Search for the cell housing the specified text and yield its [x, y] center coordinate. 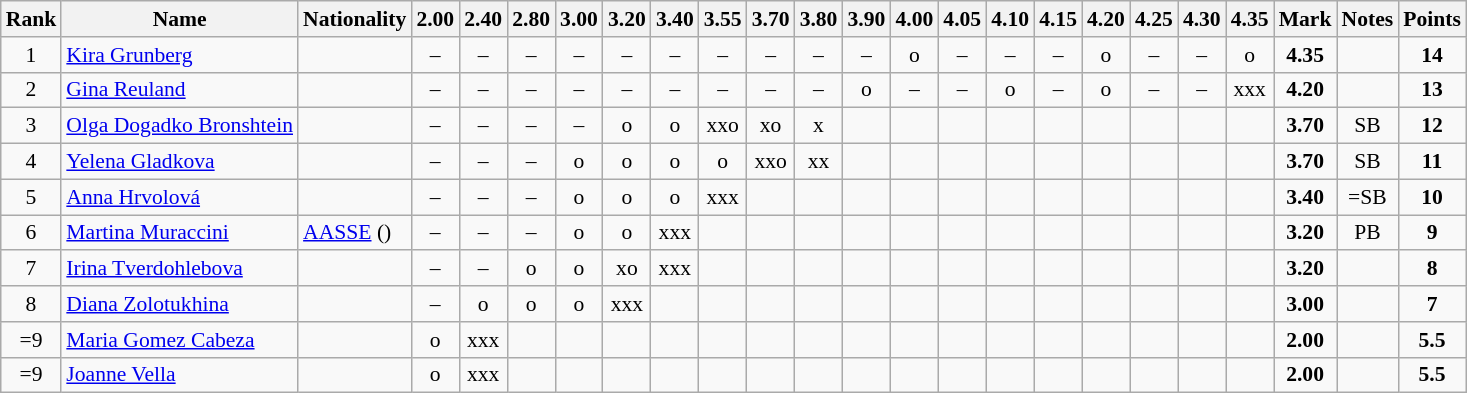
3.90 [866, 19]
Gina Reuland [180, 90]
6 [32, 233]
11 [1432, 162]
5 [32, 197]
AASSE () [354, 233]
4 [32, 162]
Maria Gomez Cabeza [180, 340]
12 [1432, 126]
PB [1368, 233]
9 [1432, 233]
14 [1432, 55]
x [819, 126]
Kira Grunberg [180, 55]
4.05 [962, 19]
xx [819, 162]
=SB [1368, 197]
Points [1432, 19]
Diana Zolotukhina [180, 304]
4.10 [1010, 19]
2 [32, 90]
Olga Dogadko Bronshtein [180, 126]
4.25 [1154, 19]
Name [180, 19]
Martina Muraccini [180, 233]
Yelena Gladkova [180, 162]
10 [1432, 197]
Notes [1368, 19]
Irina Tverdohlebova [180, 269]
3.55 [723, 19]
3 [32, 126]
4.00 [914, 19]
Anna Hrvolová [180, 197]
Mark [1306, 19]
3.80 [819, 19]
2.40 [483, 19]
2.80 [531, 19]
Rank [32, 19]
Nationality [354, 19]
4.15 [1058, 19]
4.30 [1202, 19]
13 [1432, 90]
Joanne Vella [180, 375]
1 [32, 55]
